Provide the (X, Y) coordinate of the cell's center where the given text is located.  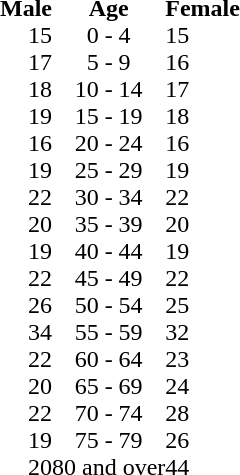
34 (26, 332)
25 - 29 (108, 170)
55 - 59 (108, 332)
65 - 69 (108, 386)
50 - 54 (108, 306)
45 - 49 (108, 278)
25 (202, 306)
20 - 24 (108, 144)
0 - 4 (108, 36)
35 - 39 (108, 224)
75 - 79 (108, 440)
32 (202, 332)
28 (202, 414)
10 - 14 (108, 90)
70 - 74 (108, 414)
40 - 44 (108, 252)
24 (202, 386)
5 - 9 (108, 62)
30 - 34 (108, 198)
23 (202, 360)
15 - 19 (108, 116)
60 - 64 (108, 360)
